For the text-containing cell, return its midpoint in (X, Y) coordinate format. 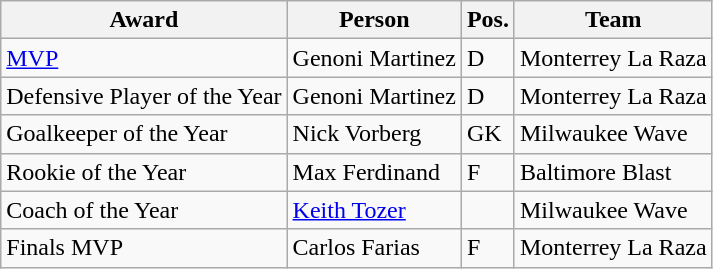
GK (488, 134)
Person (374, 20)
Baltimore Blast (613, 172)
MVP (144, 58)
Finals MVP (144, 248)
Nick Vorberg (374, 134)
Carlos Farias (374, 248)
Max Ferdinand (374, 172)
Coach of the Year (144, 210)
Goalkeeper of the Year (144, 134)
Award (144, 20)
Rookie of the Year (144, 172)
Pos. (488, 20)
Defensive Player of the Year (144, 96)
Team (613, 20)
Keith Tozer (374, 210)
